Scan for the cell matching the given text and deliver its (x, y) coordinate at center. 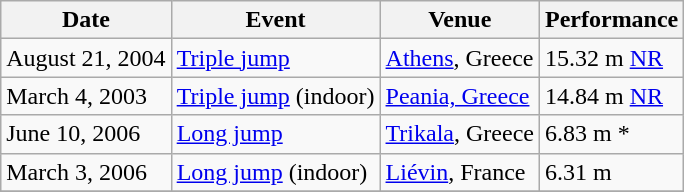
Triple jump (indoor) (276, 96)
Trikala, Greece (460, 134)
August 21, 2004 (86, 58)
Date (86, 20)
March 4, 2003 (86, 96)
Venue (460, 20)
6.31 m (611, 172)
June 10, 2006 (86, 134)
Triple jump (276, 58)
6.83 m * (611, 134)
Performance (611, 20)
Event (276, 20)
Liévin, France (460, 172)
Long jump (indoor) (276, 172)
Peania, Greece (460, 96)
14.84 m NR (611, 96)
Long jump (276, 134)
March 3, 2006 (86, 172)
15.32 m NR (611, 58)
Athens, Greece (460, 58)
